Return the (X, Y) coordinate for the center point of the cell that contains the specified text.  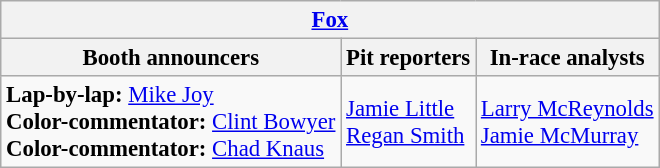
Fox (330, 20)
Booth announcers (171, 58)
Jamie LittleRegan Smith (408, 122)
Pit reporters (408, 58)
Lap-by-lap: Mike JoyColor-commentator: Clint BowyerColor-commentator: Chad Knaus (171, 122)
Larry McReynoldsJamie McMurray (568, 122)
In-race analysts (568, 58)
